Detect which cell encompasses the target text, then output its [x, y] center coordinate. 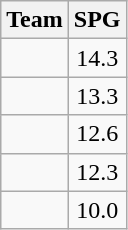
10.0 [97, 210]
Team [35, 20]
SPG [97, 20]
12.3 [97, 172]
14.3 [97, 58]
12.6 [97, 134]
13.3 [97, 96]
